Return the [X, Y] coordinate for the center point of the cell that contains the specified text.  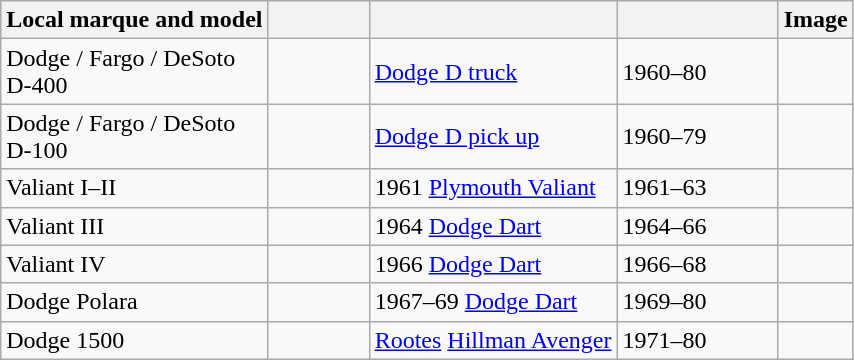
Valiant I–II [134, 188]
1964 Dodge Dart [493, 226]
1964–66 [698, 226]
Valiant IV [134, 264]
Dodge Polara [134, 302]
Rootes Hillman Avenger [493, 340]
Dodge / Fargo / DeSoto D-400 [134, 72]
1960–80 [698, 72]
Valiant III [134, 226]
1971–80 [698, 340]
Dodge / Fargo / DeSoto D-100 [134, 136]
Dodge D pick up [493, 136]
1969–80 [698, 302]
Dodge D truck [493, 72]
1966–68 [698, 264]
1961–63 [698, 188]
Dodge 1500 [134, 340]
1961 Plymouth Valiant [493, 188]
1960–79 [698, 136]
1967–69 Dodge Dart [493, 302]
1966 Dodge Dart [493, 264]
Image [816, 20]
Local marque and model [134, 20]
